Locate the cell with the specified text and output its [X, Y] center coordinate. 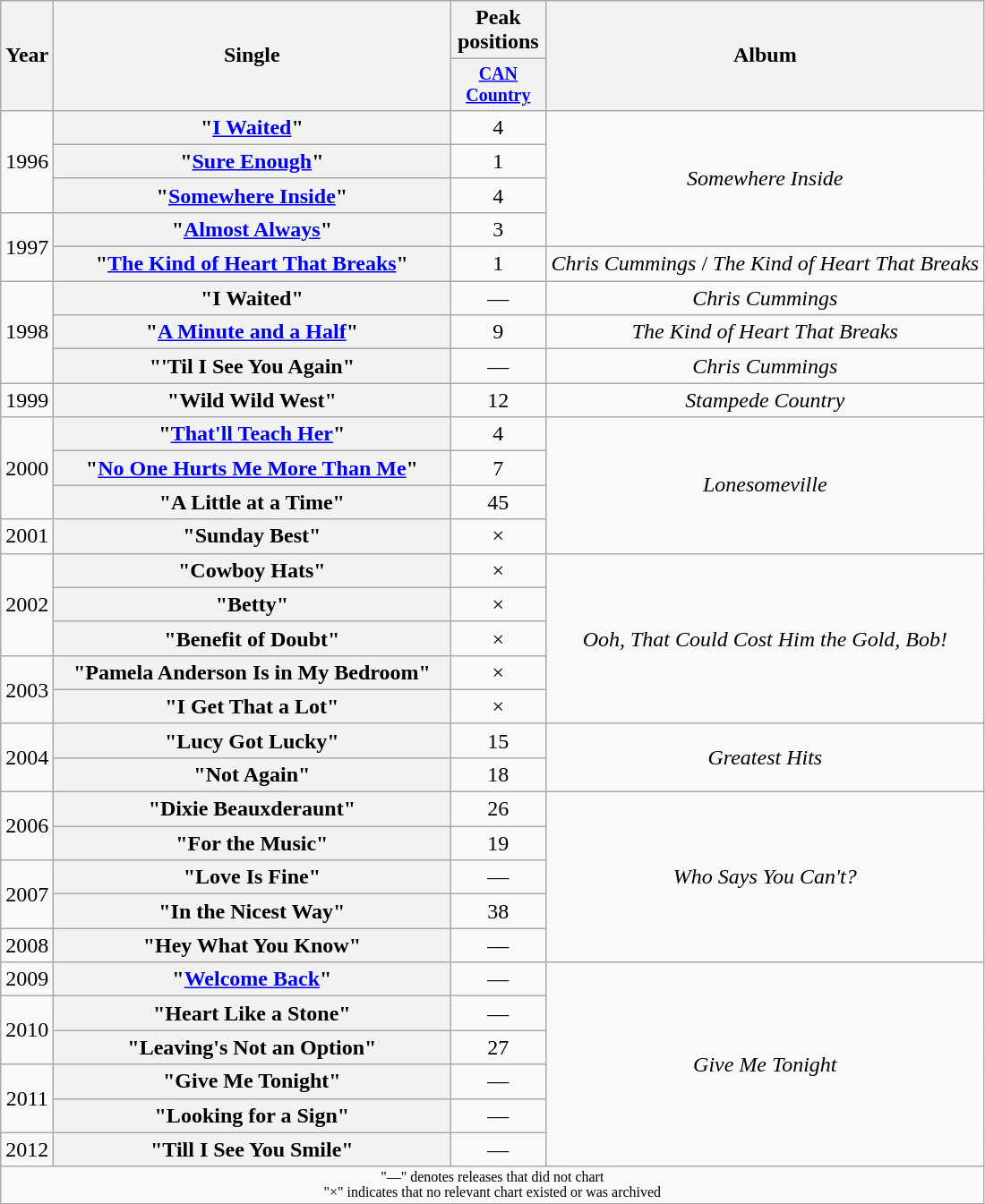
"The Kind of Heart That Breaks" [253, 264]
Lonesomeville [765, 485]
"For the Music" [253, 843]
"'Til I See You Again" [253, 366]
"Not Again" [253, 774]
CAN Country [498, 84]
2003 [27, 689]
"Pamela Anderson Is in My Bedroom" [253, 672]
2001 [27, 536]
1998 [27, 332]
"Give Me Tonight" [253, 1081]
"—" denotes releases that did not chart"×" indicates that no relevant chart existed or was archived [492, 1185]
2002 [27, 604]
The Kind of Heart That Breaks [765, 332]
"Somewhere Inside" [253, 195]
"Almost Always" [253, 229]
1996 [27, 161]
"Betty" [253, 604]
1997 [27, 246]
"Heart Like a Stone" [253, 1013]
18 [498, 774]
27 [498, 1047]
Give Me Tonight [765, 1064]
"In the Nicest Way" [253, 911]
2008 [27, 945]
"Dixie Beauxderaunt" [253, 809]
2006 [27, 826]
"Sure Enough" [253, 161]
Single [253, 56]
Year [27, 56]
"That'll Teach Her" [253, 434]
"Looking for a Sign" [253, 1115]
Stampede Country [765, 400]
"Leaving's Not an Option" [253, 1047]
9 [498, 332]
2011 [27, 1098]
"No One Hurts Me More Than Me" [253, 468]
Somewhere Inside [765, 178]
"Welcome Back" [253, 979]
Ooh, That Could Cost Him the Gold, Bob! [765, 638]
26 [498, 809]
2000 [27, 468]
"A Little at a Time" [253, 502]
19 [498, 843]
Peak positions [498, 30]
45 [498, 502]
2010 [27, 1030]
2009 [27, 979]
Album [765, 56]
2012 [27, 1149]
1999 [27, 400]
2007 [27, 894]
"Till I See You Smile" [253, 1149]
"Benefit of Doubt" [253, 638]
Chris Cummings / The Kind of Heart That Breaks [765, 264]
Greatest Hits [765, 757]
"A Minute and a Half" [253, 332]
"Sunday Best" [253, 536]
38 [498, 911]
Who Says You Can't? [765, 877]
"Love Is Fine" [253, 877]
"I Get That a Lot" [253, 706]
"Lucy Got Lucky" [253, 740]
"Hey What You Know" [253, 945]
"Cowboy Hats" [253, 570]
"Wild Wild West" [253, 400]
12 [498, 400]
15 [498, 740]
7 [498, 468]
3 [498, 229]
2004 [27, 757]
